Detect which cell encompasses the target text, then output its (X, Y) center coordinate. 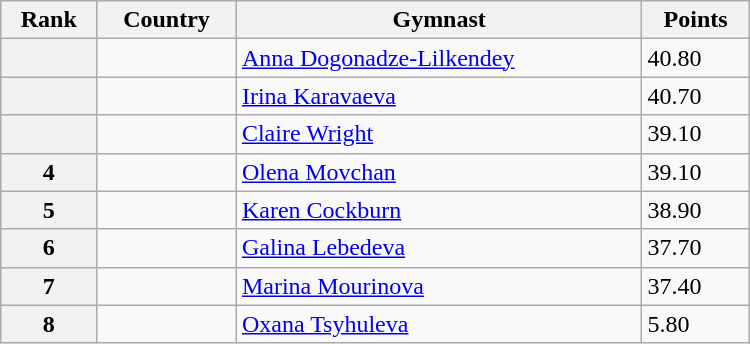
37.70 (696, 248)
Country (167, 20)
Claire Wright (438, 134)
38.90 (696, 210)
8 (49, 324)
7 (49, 286)
4 (49, 172)
Marina Mourinova (438, 286)
Gymnast (438, 20)
Olena Movchan (438, 172)
40.70 (696, 96)
Oxana Tsyhuleva (438, 324)
6 (49, 248)
Points (696, 20)
Karen Cockburn (438, 210)
5 (49, 210)
37.40 (696, 286)
5.80 (696, 324)
40.80 (696, 58)
Anna Dogonadze-Lilkendey (438, 58)
Galina Lebedeva (438, 248)
Rank (49, 20)
Irina Karavaeva (438, 96)
